Return the [x, y] coordinate for the center point of the cell that contains the specified text.  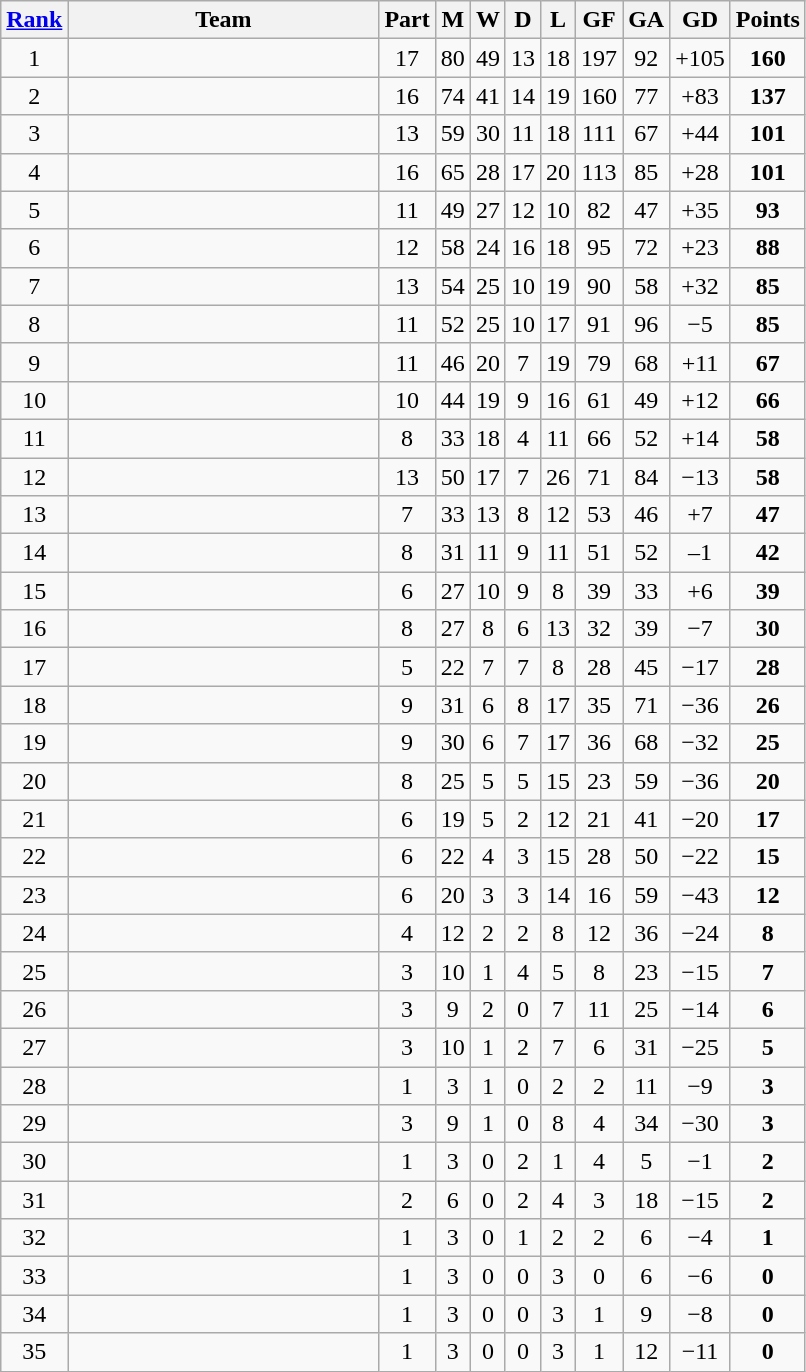
−11 [700, 1352]
−5 [700, 324]
61 [600, 400]
92 [646, 58]
−43 [700, 895]
GA [646, 20]
+35 [700, 210]
+44 [700, 134]
−32 [700, 743]
74 [452, 96]
+28 [700, 172]
M [452, 20]
−13 [700, 477]
−14 [700, 1009]
+105 [700, 58]
+12 [700, 400]
–1 [700, 553]
111 [600, 134]
Points [768, 20]
−4 [700, 1238]
51 [600, 553]
−30 [700, 1124]
82 [600, 210]
Part [407, 20]
53 [600, 515]
−24 [700, 933]
GF [600, 20]
77 [646, 96]
197 [600, 58]
−8 [700, 1314]
54 [452, 286]
93 [768, 210]
−1 [700, 1162]
GD [700, 20]
79 [600, 362]
Team [224, 20]
95 [600, 248]
44 [452, 400]
29 [34, 1124]
+6 [700, 591]
D [522, 20]
72 [646, 248]
−22 [700, 857]
90 [600, 286]
W [488, 20]
Rank [34, 20]
91 [600, 324]
−7 [700, 629]
+14 [700, 438]
+7 [700, 515]
+23 [700, 248]
+32 [700, 286]
+11 [700, 362]
L [558, 20]
113 [600, 172]
65 [452, 172]
−25 [700, 1047]
42 [768, 553]
45 [646, 667]
−9 [700, 1085]
88 [768, 248]
+83 [700, 96]
−20 [700, 819]
84 [646, 477]
80 [452, 58]
−17 [700, 667]
−6 [700, 1276]
137 [768, 96]
96 [646, 324]
